From the cell containing the given text, extract its center point as [x, y] coordinate. 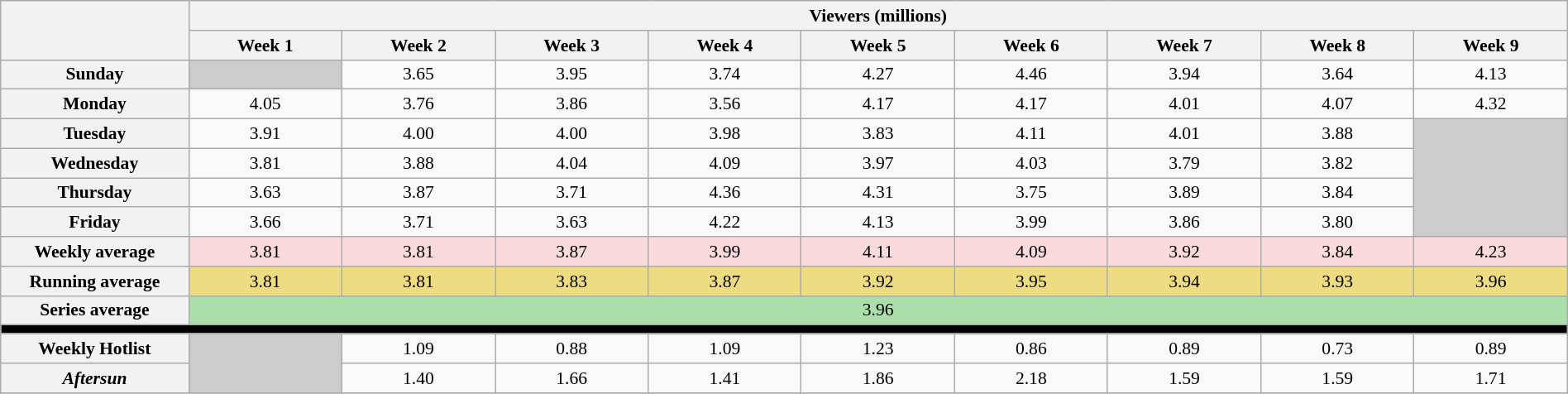
Week 3 [572, 46]
3.80 [1338, 223]
3.91 [265, 134]
4.27 [878, 74]
4.04 [572, 163]
Series average [94, 310]
Monday [94, 104]
Week 1 [265, 46]
0.86 [1030, 348]
Aftersun [94, 378]
Thursday [94, 193]
1.40 [418, 378]
Weekly average [94, 252]
1.23 [878, 348]
Week 4 [724, 46]
Tuesday [94, 134]
3.64 [1338, 74]
Week 8 [1338, 46]
4.31 [878, 193]
Friday [94, 223]
3.79 [1184, 163]
3.93 [1338, 281]
3.74 [724, 74]
Viewers (millions) [878, 16]
3.97 [878, 163]
1.71 [1490, 378]
0.88 [572, 348]
4.22 [724, 223]
Week 5 [878, 46]
3.75 [1030, 193]
3.98 [724, 134]
4.23 [1490, 252]
4.32 [1490, 104]
Running average [94, 281]
2.18 [1030, 378]
0.73 [1338, 348]
Sunday [94, 74]
3.66 [265, 223]
1.41 [724, 378]
3.76 [418, 104]
3.82 [1338, 163]
Week 6 [1030, 46]
3.65 [418, 74]
3.56 [724, 104]
Week 9 [1490, 46]
Weekly Hotlist [94, 348]
4.03 [1030, 163]
3.89 [1184, 193]
Week 2 [418, 46]
4.46 [1030, 74]
Week 7 [1184, 46]
1.66 [572, 378]
4.36 [724, 193]
4.07 [1338, 104]
1.86 [878, 378]
4.05 [265, 104]
Wednesday [94, 163]
